Detect which cell encompasses the target text, then output its [X, Y] center coordinate. 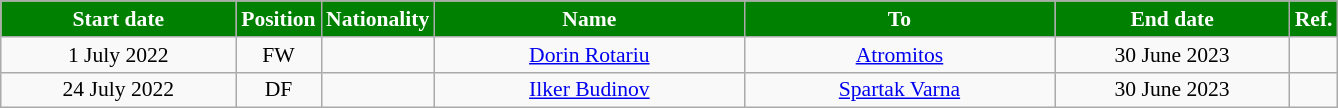
24 July 2022 [118, 90]
DF [278, 90]
To [899, 19]
Dorin Rotariu [589, 55]
1 July 2022 [118, 55]
Ref. [1314, 19]
End date [1172, 19]
Ilker Budinov [589, 90]
Start date [118, 19]
Name [589, 19]
Atromitos [899, 55]
Position [278, 19]
Spartak Varna [899, 90]
Nationality [378, 19]
FW [278, 55]
